Extract the [X, Y] coordinate from the center of the cell holding the provided text.  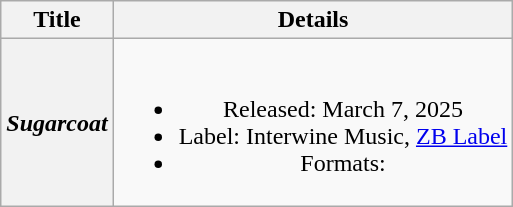
Title [57, 20]
Released: March 7, 2025Label: Interwine Music, ZB LabelFormats: [313, 122]
Sugarcoat [57, 122]
Details [313, 20]
